Capture the cell that displays the provided text and extract its (x, y) central coordinate. 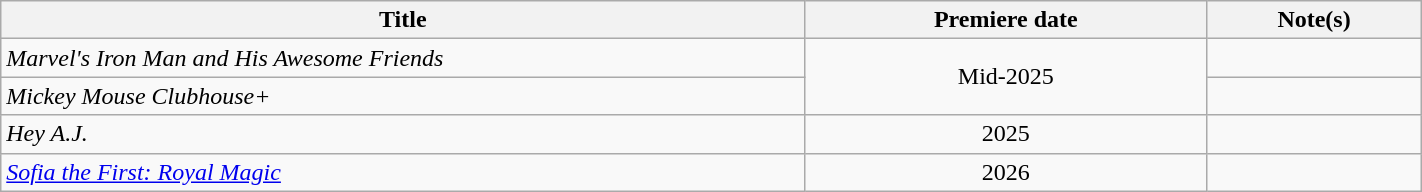
Marvel's Iron Man and His Awesome Friends (403, 58)
Note(s) (1314, 20)
Mid-2025 (1006, 77)
Mickey Mouse Clubhouse+ (403, 96)
Sofia the First: Royal Magic (403, 172)
Hey A.J. (403, 134)
2025 (1006, 134)
Premiere date (1006, 20)
2026 (1006, 172)
Title (403, 20)
